Return (X, Y) of the center of cell containing provided text 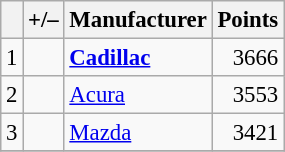
1 (12, 58)
Mazda (138, 133)
3553 (248, 95)
3666 (248, 58)
2 (12, 95)
Cadillac (138, 58)
3421 (248, 133)
Acura (138, 95)
3 (12, 133)
Points (248, 20)
Manufacturer (138, 20)
+/– (44, 20)
